Capture the cell that displays the provided text and extract its [x, y] central coordinate. 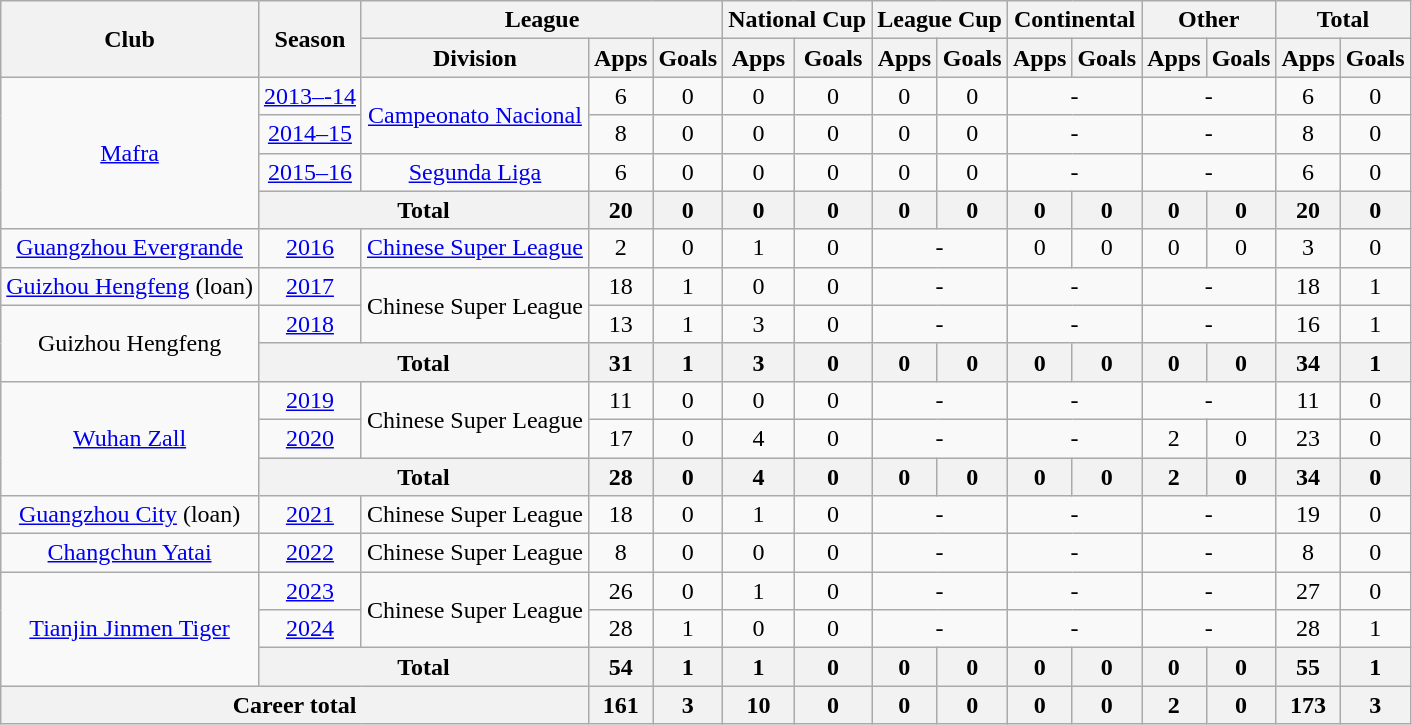
10 [759, 705]
161 [620, 705]
Guangzhou City (loan) [130, 515]
26 [620, 591]
2021 [310, 515]
2014–15 [310, 134]
Guizhou Hengfeng [130, 343]
13 [620, 324]
League [542, 20]
Other [1209, 20]
17 [620, 438]
Wuhan Zall [130, 438]
54 [620, 667]
Division [474, 58]
Changchun Yatai [130, 553]
Guizhou Hengfeng (loan) [130, 286]
Continental [1074, 20]
National Cup [798, 20]
23 [1308, 438]
Guangzhou Evergrande [130, 248]
16 [1308, 324]
2017 [310, 286]
Career total [295, 705]
55 [1308, 667]
2015–16 [310, 172]
2018 [310, 324]
19 [1308, 515]
Mafra [130, 153]
2016 [310, 248]
2022 [310, 553]
31 [620, 362]
2020 [310, 438]
Segunda Liga [474, 172]
Club [130, 39]
Campeonato Nacional [474, 115]
Tianjin Jinmen Tiger [130, 629]
2023 [310, 591]
173 [1308, 705]
2013–-14 [310, 96]
2024 [310, 629]
27 [1308, 591]
2019 [310, 400]
Season [310, 39]
League Cup [940, 20]
